Find where the given text appears and provide that cell's center as [x, y] coordinate. 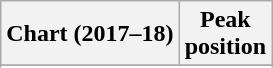
Chart (2017–18) [90, 34]
Peakposition [225, 34]
